Return (X, Y) of the center of cell containing provided text 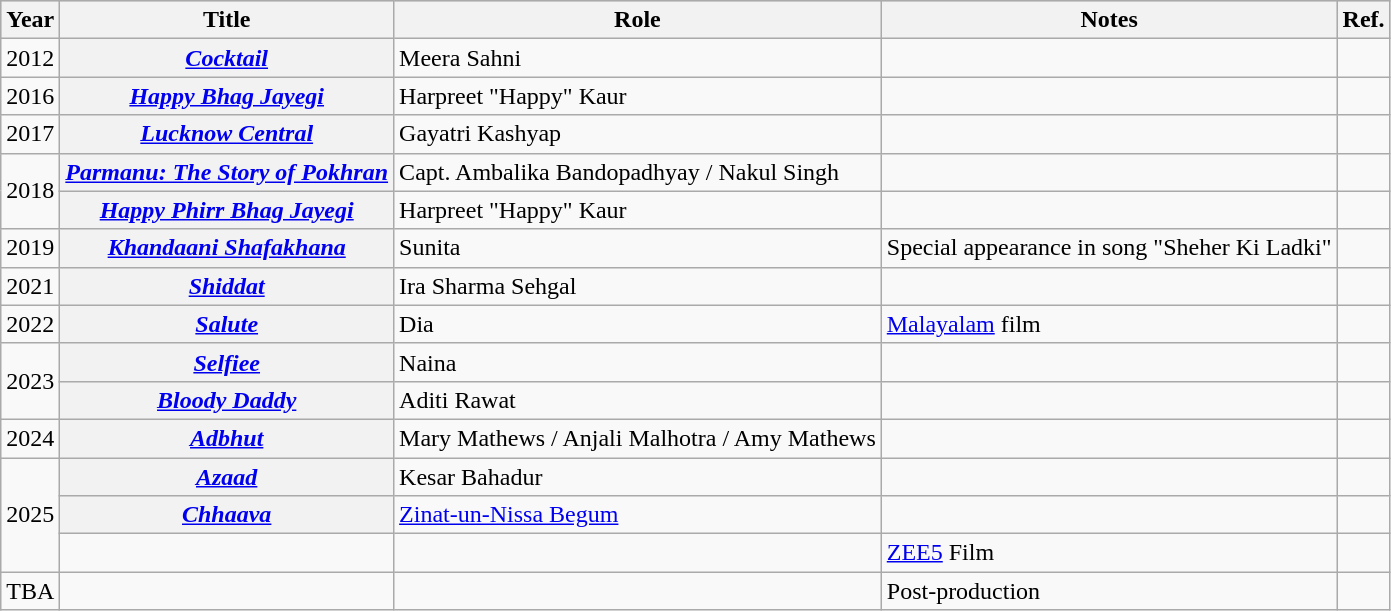
Ira Sharma Sehgal (638, 286)
Year (30, 20)
Chhaava (227, 515)
Selfiee (227, 362)
Salute (227, 324)
2023 (30, 381)
2017 (30, 134)
Ref. (1364, 20)
2025 (30, 515)
TBA (30, 591)
Cocktail (227, 58)
Malayalam film (1109, 324)
Shiddat (227, 286)
Notes (1109, 20)
ZEE5 Film (1109, 553)
Bloody Daddy (227, 400)
Aditi Rawat (638, 400)
Special appearance in song "Sheher Ki Ladki" (1109, 248)
Gayatri Kashyap (638, 134)
Lucknow Central (227, 134)
Mary Mathews / Anjali Malhotra / Amy Mathews (638, 438)
Role (638, 20)
Meera Sahni (638, 58)
Happy Bhag Jayegi (227, 96)
Zinat-un-Nissa Begum (638, 515)
Sunita (638, 248)
2012 (30, 58)
Parmanu: The Story of Pokhran (227, 172)
2016 (30, 96)
Adbhut (227, 438)
Capt. Ambalika Bandopadhyay / Nakul Singh (638, 172)
2021 (30, 286)
2022 (30, 324)
Happy Phirr Bhag Jayegi (227, 210)
2024 (30, 438)
Naina (638, 362)
Title (227, 20)
2018 (30, 191)
Khandaani Shafakhana (227, 248)
Azaad (227, 477)
Kesar Bahadur (638, 477)
2019 (30, 248)
Dia (638, 324)
Post-production (1109, 591)
